Provide the [x, y] coordinate of the cell's center where the given text is located.  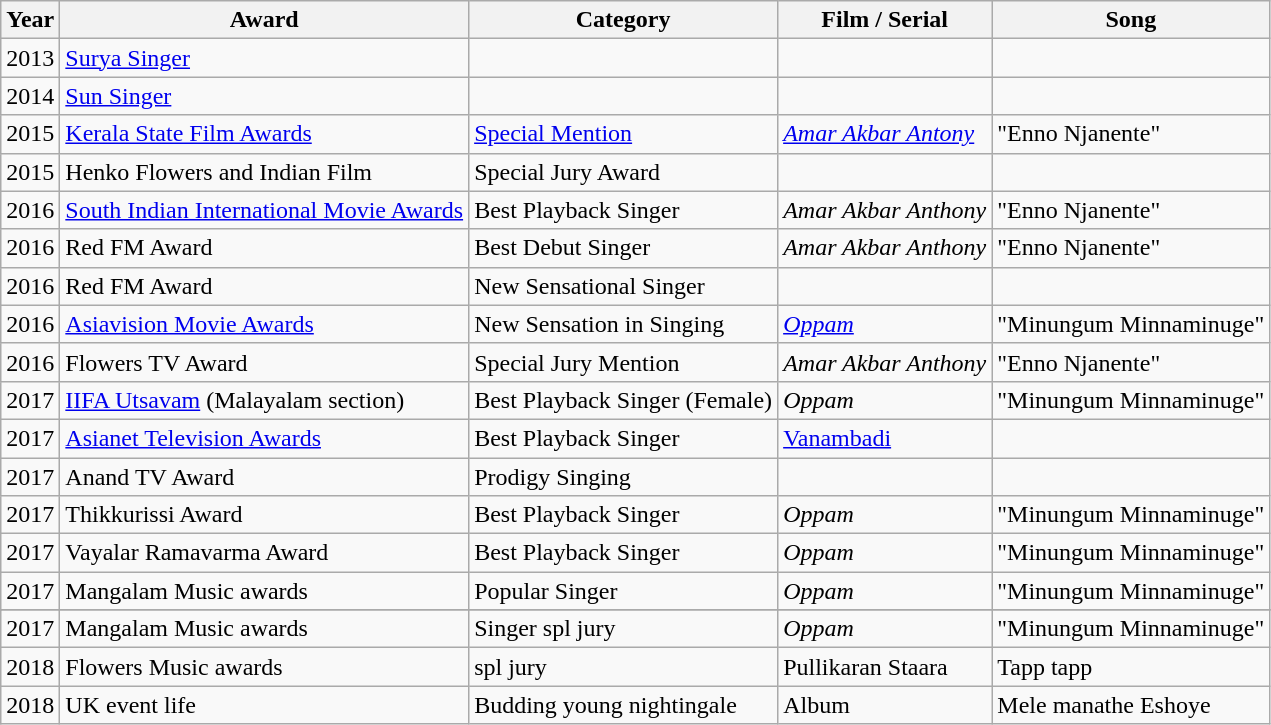
Asiavision Movie Awards [264, 324]
Vayalar Ramavarma Award [264, 553]
Pullikaran Staara [885, 667]
2013 [30, 58]
Tapp tapp [1131, 667]
spl jury [624, 667]
Thikkurissi Award [264, 515]
Budding young nightingale [624, 705]
Song [1131, 20]
Henko Flowers and Indian Film [264, 172]
UK event life [264, 705]
Surya Singer [264, 58]
Asianet Television Awards [264, 438]
Anand TV Award [264, 477]
Prodigy Singing [624, 477]
2014 [30, 96]
Amar Akbar Antony [885, 134]
Singer spl jury [624, 629]
Year [30, 20]
Best Playback Singer (Female) [624, 400]
Mele manathe Eshoye [1131, 705]
South Indian International Movie Awards [264, 210]
Special Jury Mention [624, 362]
Award [264, 20]
Popular Singer [624, 591]
Category [624, 20]
Special Jury Award [624, 172]
Vanambadi [885, 438]
New Sensation in Singing [624, 324]
Sun Singer [264, 96]
New Sensational Singer [624, 286]
Flowers Music awards [264, 667]
Film / Serial [885, 20]
IIFA Utsavam (Malayalam section) [264, 400]
Best Debut Singer [624, 248]
Kerala State Film Awards [264, 134]
Flowers TV Award [264, 362]
Special Mention [624, 134]
Album [885, 705]
